Provide the (X, Y) coordinate of the cell's center where the given text is located.  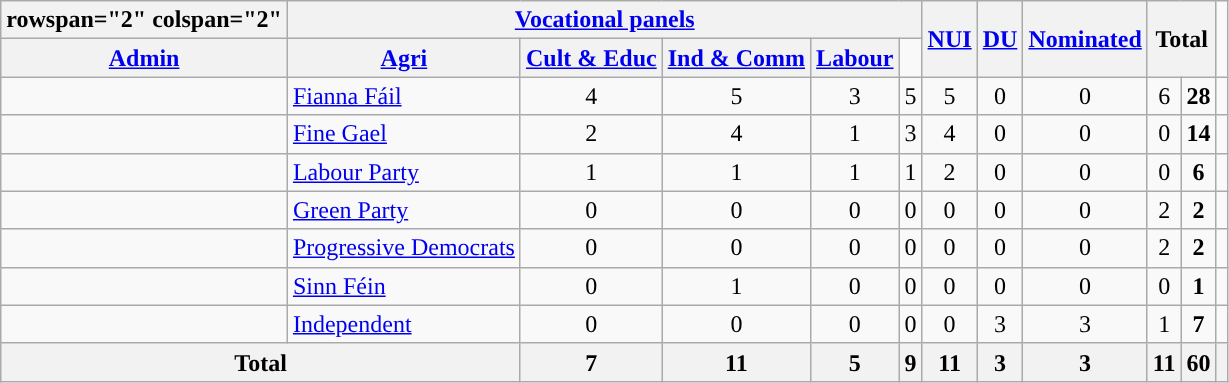
Fine Gael (404, 134)
Labour Party (404, 172)
Fianna Fáil (404, 96)
NUI (950, 39)
Sinn Féin (404, 286)
Agri (404, 58)
Nominated (1085, 39)
Labour (855, 58)
Green Party (404, 210)
Admin (144, 58)
Progressive Democrats (404, 248)
28 (1198, 96)
DU (1000, 39)
60 (1198, 362)
Independent (404, 324)
Ind & Comm (736, 58)
rowspan="2" colspan="2" (144, 20)
Vocational panels (604, 20)
14 (1198, 134)
9 (910, 362)
Cult & Educ (591, 58)
